Identify which cell holds the provided text, then report its (X, Y) central coordinate. 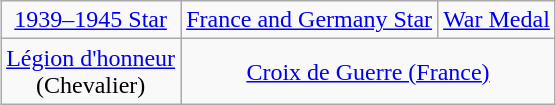
Légion d'honneur(Chevalier) (91, 72)
Croix de Guerre (France) (368, 72)
France and Germany Star (310, 20)
War Medal (497, 20)
1939–1945 Star (91, 20)
